Return [X, Y] of the center of cell containing provided text 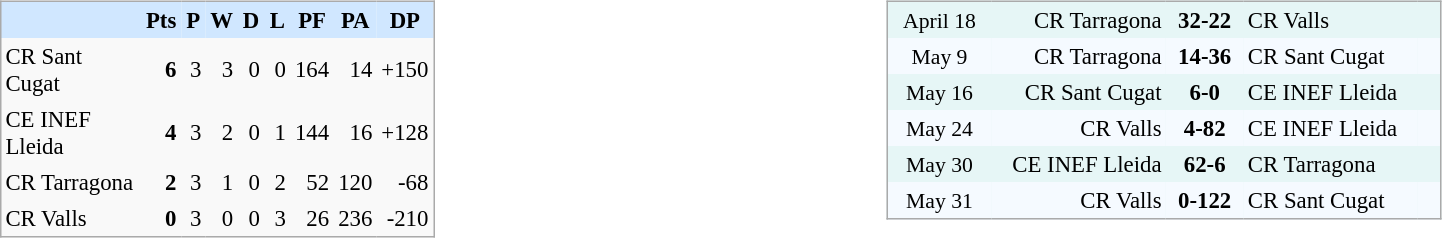
L [277, 20]
6 [160, 70]
4 [160, 132]
16 [356, 132]
0-122 [1204, 200]
26 [312, 218]
14 [356, 70]
P [194, 20]
14-36 [1204, 56]
W [222, 20]
D [252, 20]
-210 [406, 218]
May 16 [940, 92]
236 [356, 218]
120 [356, 182]
+128 [406, 132]
32-22 [1204, 20]
May 31 [940, 200]
May 30 [940, 164]
+150 [406, 70]
-68 [406, 182]
4-82 [1204, 128]
164 [312, 70]
52 [312, 182]
May 9 [940, 56]
144 [312, 132]
DP [406, 20]
May 24 [940, 128]
PF [312, 20]
PA [356, 20]
Pts [160, 20]
April 18 [940, 20]
62-6 [1204, 164]
6-0 [1204, 92]
